For the text-containing cell, return its midpoint in [X, Y] coordinate format. 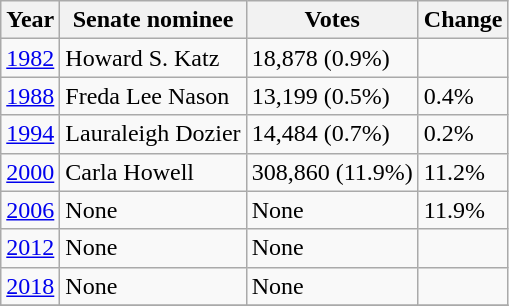
Votes [332, 20]
2000 [30, 172]
1994 [30, 134]
0.2% [463, 134]
0.4% [463, 96]
Freda Lee Nason [153, 96]
308,860 (11.9%) [332, 172]
11.9% [463, 210]
13,199 (0.5%) [332, 96]
2006 [30, 210]
Year [30, 20]
Change [463, 20]
11.2% [463, 172]
Senate nominee [153, 20]
Lauraleigh Dozier [153, 134]
1988 [30, 96]
2012 [30, 248]
Carla Howell [153, 172]
18,878 (0.9%) [332, 58]
Howard S. Katz [153, 58]
1982 [30, 58]
2018 [30, 286]
14,484 (0.7%) [332, 134]
